For the text-containing cell, return its midpoint in [x, y] coordinate format. 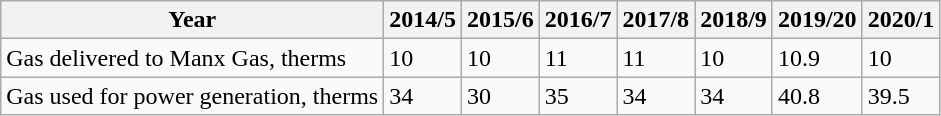
Gas used for power generation, therms [192, 96]
2020/1 [901, 20]
39.5 [901, 96]
2016/7 [578, 20]
2018/9 [734, 20]
30 [500, 96]
2017/8 [656, 20]
Year [192, 20]
Gas delivered to Manx Gas, therms [192, 58]
10.9 [817, 58]
40.8 [817, 96]
2019/20 [817, 20]
2014/5 [423, 20]
35 [578, 96]
2015/6 [500, 20]
